Find where the given text appears and provide that cell's center as [x, y] coordinate. 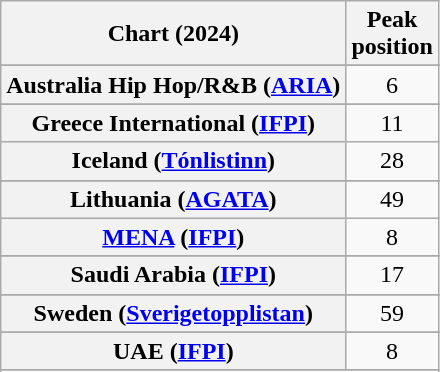
Peakposition [392, 34]
Chart (2024) [174, 34]
Iceland (Tónlistinn) [174, 161]
Greece International (IFPI) [174, 123]
28 [392, 161]
UAE (IFPI) [174, 351]
Saudi Arabia (IFPI) [174, 275]
Australia Hip Hop/R&B (ARIA) [174, 85]
17 [392, 275]
Lithuania (AGATA) [174, 199]
6 [392, 85]
59 [392, 313]
49 [392, 199]
11 [392, 123]
Sweden (Sverigetopplistan) [174, 313]
MENA (IFPI) [174, 237]
